Search for the cell housing the specified text and yield its [x, y] center coordinate. 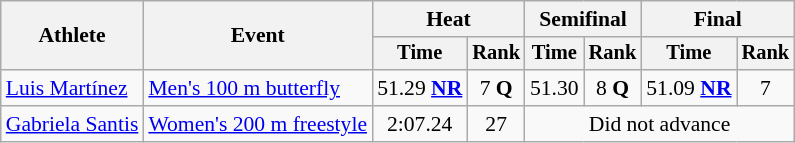
Gabriela Santis [72, 124]
8 Q [613, 88]
Men's 100 m butterfly [258, 88]
Semifinal [583, 19]
Did not advance [660, 124]
Heat [448, 19]
Final [718, 19]
7 Q [496, 88]
Luis Martínez [72, 88]
Athlete [72, 36]
7 [766, 88]
51.09 NR [688, 88]
51.30 [554, 88]
2:07.24 [420, 124]
Event [258, 36]
Women's 200 m freestyle [258, 124]
27 [496, 124]
51.29 NR [420, 88]
